Capture the cell that displays the provided text and extract its (X, Y) central coordinate. 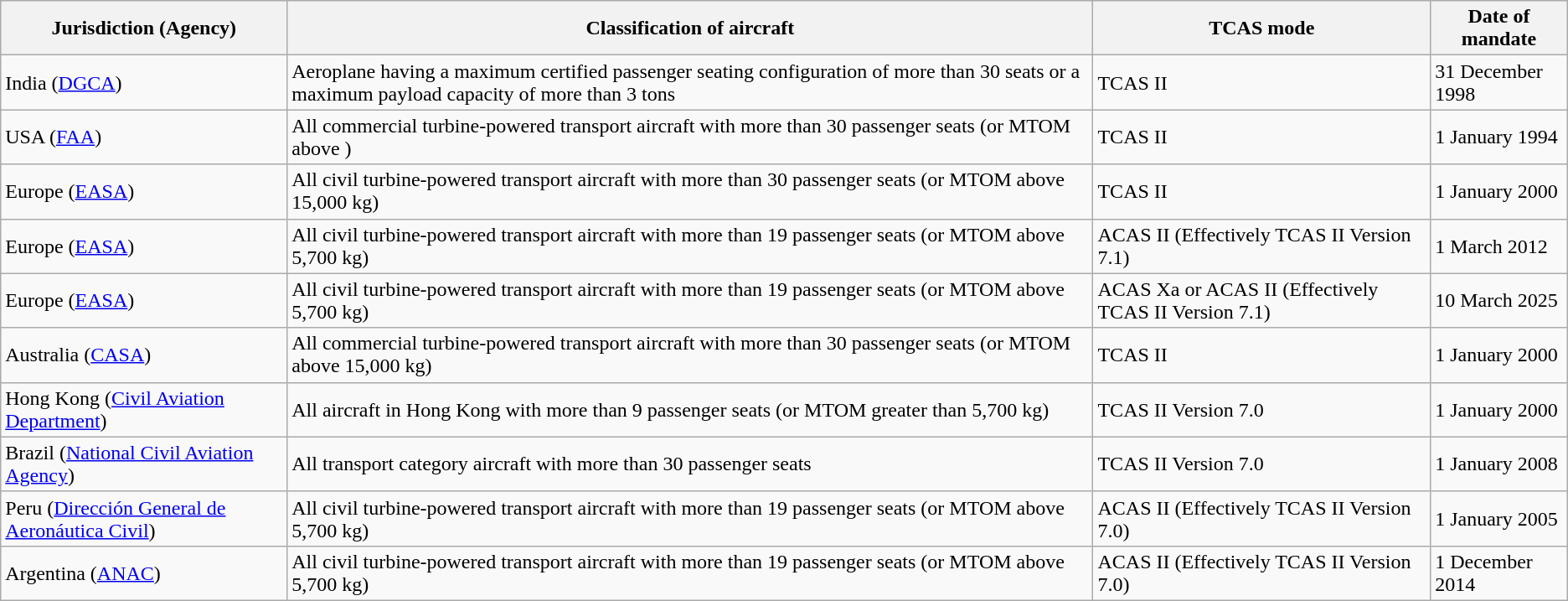
1 March 2012 (1499, 246)
1 January 1994 (1499, 137)
1 December 2014 (1499, 573)
Argentina (ANAC) (144, 573)
All commercial turbine-powered transport aircraft with more than 30 passenger seats (or MTOM above ) (690, 137)
1 January 2005 (1499, 518)
Jurisdiction (Agency) (144, 28)
Classification of aircraft (690, 28)
All commercial turbine-powered transport aircraft with more than 30 passenger seats (or MTOM above 15,000 kg) (690, 355)
TCAS mode (1261, 28)
31 December 1998 (1499, 82)
Brazil (National Civil Aviation Agency) (144, 464)
Date of mandate (1499, 28)
All aircraft in Hong Kong with more than 9 passenger seats (or MTOM greater than 5,700 kg) (690, 409)
1 January 2008 (1499, 464)
ACAS II (Effectively TCAS II Version 7.1) (1261, 246)
Peru (Dirección General de Aeronáutica Civil) (144, 518)
ACAS Xa or ACAS II (Effectively TCAS II Version 7.1) (1261, 300)
Aeroplane having a maximum certified passenger seating configuration of more than 30 seats or a maximum payload capacity of more than 3 tons (690, 82)
Australia (CASA) (144, 355)
India (DGCA) (144, 82)
10 March 2025 (1499, 300)
Hong Kong (Civil Aviation Department) (144, 409)
All civil turbine-powered transport aircraft with more than 30 passenger seats (or MTOM above 15,000 kg) (690, 191)
USA (FAA) (144, 137)
All transport category aircraft with more than 30 passenger seats (690, 464)
